For the text-containing cell, return its midpoint in [X, Y] coordinate format. 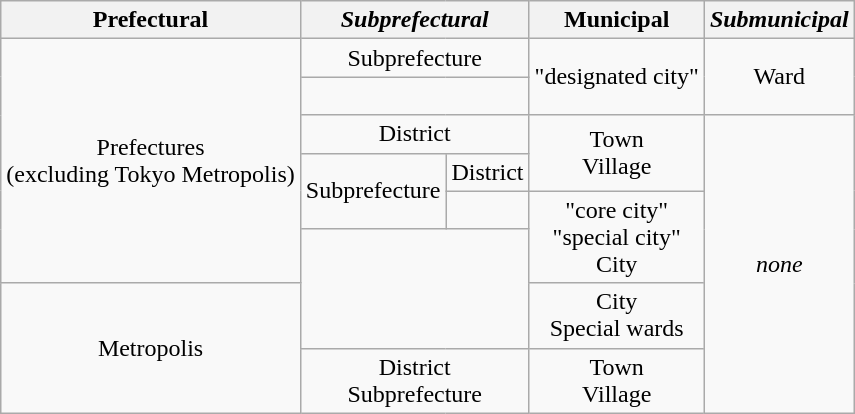
CitySpecial wards [616, 316]
Municipal [616, 20]
Ward [779, 77]
Metropolis [151, 348]
none [779, 264]
Prefectures(excluding Tokyo Metropolis) [151, 161]
Prefectural [151, 20]
Subprefectural [414, 20]
DistrictSubprefecture [414, 380]
"designated city" [616, 77]
"core city""special city"City [616, 237]
Submunicipal [779, 20]
